Scan for the cell matching the given text and deliver its [X, Y] coordinate at center. 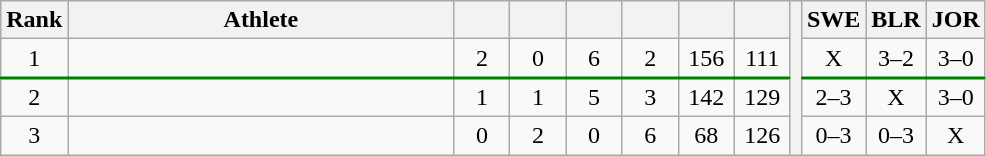
BLR [896, 20]
68 [706, 135]
3–2 [896, 58]
Rank [34, 20]
129 [762, 98]
126 [762, 135]
JOR [956, 20]
Athlete [261, 20]
142 [706, 98]
5 [594, 98]
156 [706, 58]
111 [762, 58]
SWE [833, 20]
2–3 [833, 98]
